Determine the [x, y] coordinate at the center of the cell enclosing the given text.  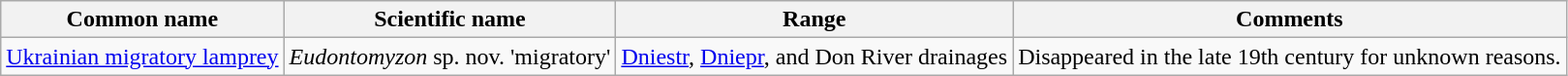
Common name [142, 19]
Eudontomyzon sp. nov. 'migratory' [449, 57]
Ukrainian migratory lamprey [142, 57]
Dniestr, Dniepr, and Don River drainages [815, 57]
Disappeared in the late 19th century for unknown reasons. [1290, 57]
Scientific name [449, 19]
Comments [1290, 19]
Range [815, 19]
